Pinpoint the cell where the given text exists, returning its [x, y] midpoint coordinate. 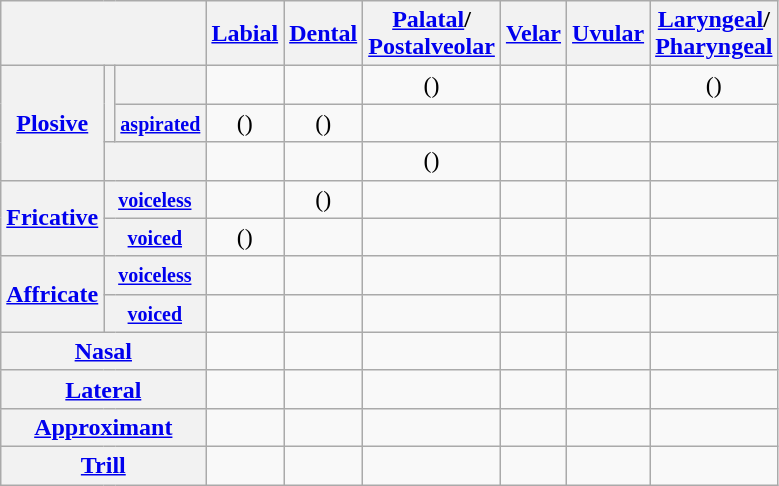
Labial [245, 34]
Velar [533, 34]
Affricate [52, 294]
Plosive [52, 123]
Laryngeal/Pharyngeal [714, 34]
Palatal/Postalveolar [432, 34]
Trill [104, 465]
Lateral [104, 389]
Nasal [104, 351]
Uvular [608, 34]
Fricative [52, 218]
Approximant [104, 427]
aspirated [160, 123]
Dental [324, 34]
